Provide the [X, Y] coordinate of the cell's center where the given text is located.  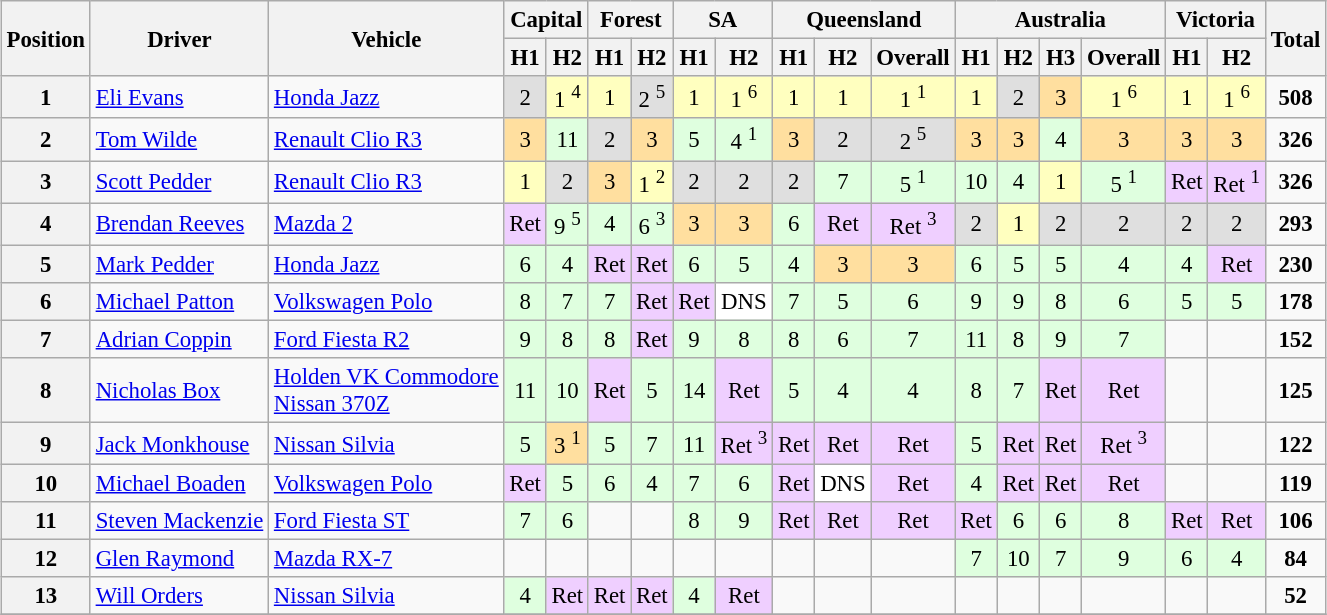
13 [46, 596]
178 [1295, 302]
508 [1295, 97]
9 5 [567, 224]
Holden VK Commodore Nissan 370Z [386, 390]
Adrian Coppin [179, 339]
Mazda RX-7 [386, 559]
H3 [1060, 58]
Brendan Reeves [179, 224]
12 [46, 559]
1 2 [652, 182]
119 [1295, 484]
Ford Fiesta ST [386, 521]
Queensland [864, 20]
SA [723, 20]
Vehicle [386, 38]
Jack Monkhouse [179, 443]
52 [1295, 596]
4 1 [744, 139]
Will Orders [179, 596]
Glen Raymond [179, 559]
Position [46, 38]
293 [1295, 224]
Steven Mackenzie [179, 521]
122 [1295, 443]
Ford Fiesta R2 [386, 339]
Nicholas Box [179, 390]
Forest [630, 20]
3 1 [567, 443]
Michael Boaden [179, 484]
Eli Evans [179, 97]
106 [1295, 521]
6 3 [652, 224]
Scott Pedder [179, 182]
Driver [179, 38]
Mark Pedder [179, 264]
Michael Patton [179, 302]
152 [1295, 339]
Australia [1060, 20]
1 4 [567, 97]
1 1 [913, 97]
Victoria [1216, 20]
Mazda 2 [386, 224]
84 [1295, 559]
Total [1295, 38]
Capital [546, 20]
Tom Wilde [179, 139]
Ret 1 [1236, 182]
230 [1295, 264]
125 [1295, 390]
14 [694, 390]
